Detect which cell encompasses the target text, then output its [x, y] center coordinate. 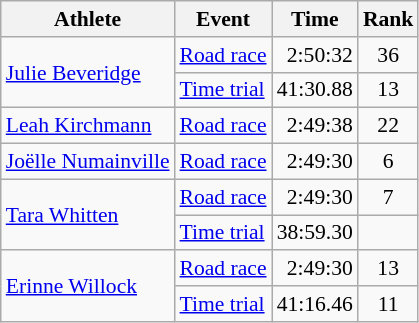
Julie Beveridge [88, 72]
7 [388, 197]
Rank [388, 19]
36 [388, 55]
22 [388, 126]
11 [388, 304]
41:16.46 [315, 304]
Joëlle Numainville [88, 162]
2:50:32 [315, 55]
38:59.30 [315, 233]
Leah Kirchmann [88, 126]
Athlete [88, 19]
41:30.88 [315, 90]
Time [315, 19]
Erinne Willock [88, 286]
2:49:38 [315, 126]
Event [224, 19]
Tara Whitten [88, 214]
6 [388, 162]
